Locate the cell with the specified text and output its [x, y] center coordinate. 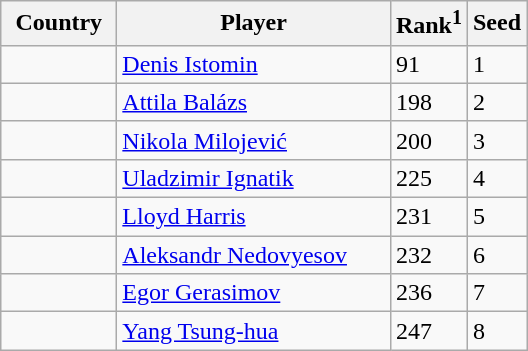
Country [59, 24]
1 [496, 64]
236 [428, 293]
91 [428, 64]
Player [254, 24]
Denis Istomin [254, 64]
Lloyd Harris [254, 217]
225 [428, 178]
200 [428, 140]
8 [496, 331]
6 [496, 255]
2 [496, 102]
Uladzimir Ignatik [254, 178]
Nikola Milojević [254, 140]
5 [496, 217]
4 [496, 178]
Yang Tsung-hua [254, 331]
232 [428, 255]
7 [496, 293]
Egor Gerasimov [254, 293]
198 [428, 102]
247 [428, 331]
3 [496, 140]
Seed [496, 24]
Attila Balázs [254, 102]
231 [428, 217]
Rank1 [428, 24]
Aleksandr Nedovyesov [254, 255]
